Detect which cell encompasses the target text, then output its (x, y) center coordinate. 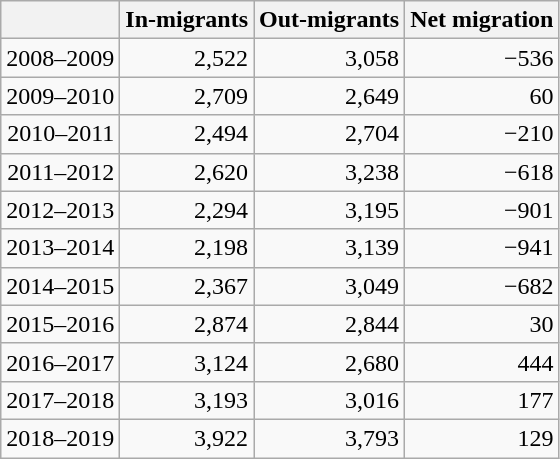
2,844 (330, 324)
3,124 (187, 362)
2012–2013 (60, 210)
−210 (482, 134)
2015–2016 (60, 324)
−682 (482, 286)
3,139 (330, 248)
177 (482, 400)
3,238 (330, 172)
Net migration (482, 20)
3,922 (187, 438)
2013–2014 (60, 248)
2011–2012 (60, 172)
2014–2015 (60, 286)
444 (482, 362)
2,709 (187, 96)
−941 (482, 248)
2,680 (330, 362)
2,874 (187, 324)
Out-migrants (330, 20)
3,049 (330, 286)
2,704 (330, 134)
3,193 (187, 400)
−618 (482, 172)
2,494 (187, 134)
In-migrants (187, 20)
2008–2009 (60, 58)
3,058 (330, 58)
2,522 (187, 58)
3,195 (330, 210)
2,649 (330, 96)
2,620 (187, 172)
2,367 (187, 286)
30 (482, 324)
60 (482, 96)
2,198 (187, 248)
3,016 (330, 400)
2009–2010 (60, 96)
2017–2018 (60, 400)
3,793 (330, 438)
−536 (482, 58)
129 (482, 438)
2016–2017 (60, 362)
−901 (482, 210)
2018–2019 (60, 438)
2010–2011 (60, 134)
2,294 (187, 210)
